Output the [x, y] coordinate of the center of the cell containing the given text.  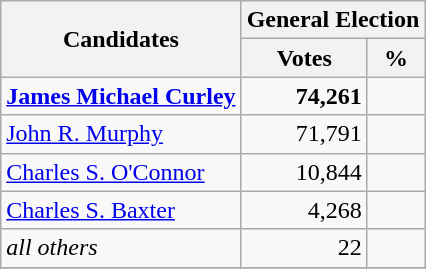
all others [121, 248]
74,261 [304, 96]
Charles S. O'Connor [121, 172]
Charles S. Baxter [121, 210]
22 [304, 248]
General Election [333, 20]
10,844 [304, 172]
John R. Murphy [121, 134]
Votes [304, 58]
% [396, 58]
4,268 [304, 210]
James Michael Curley [121, 96]
71,791 [304, 134]
Candidates [121, 39]
